From the cell containing the given text, extract its center point as (x, y) coordinate. 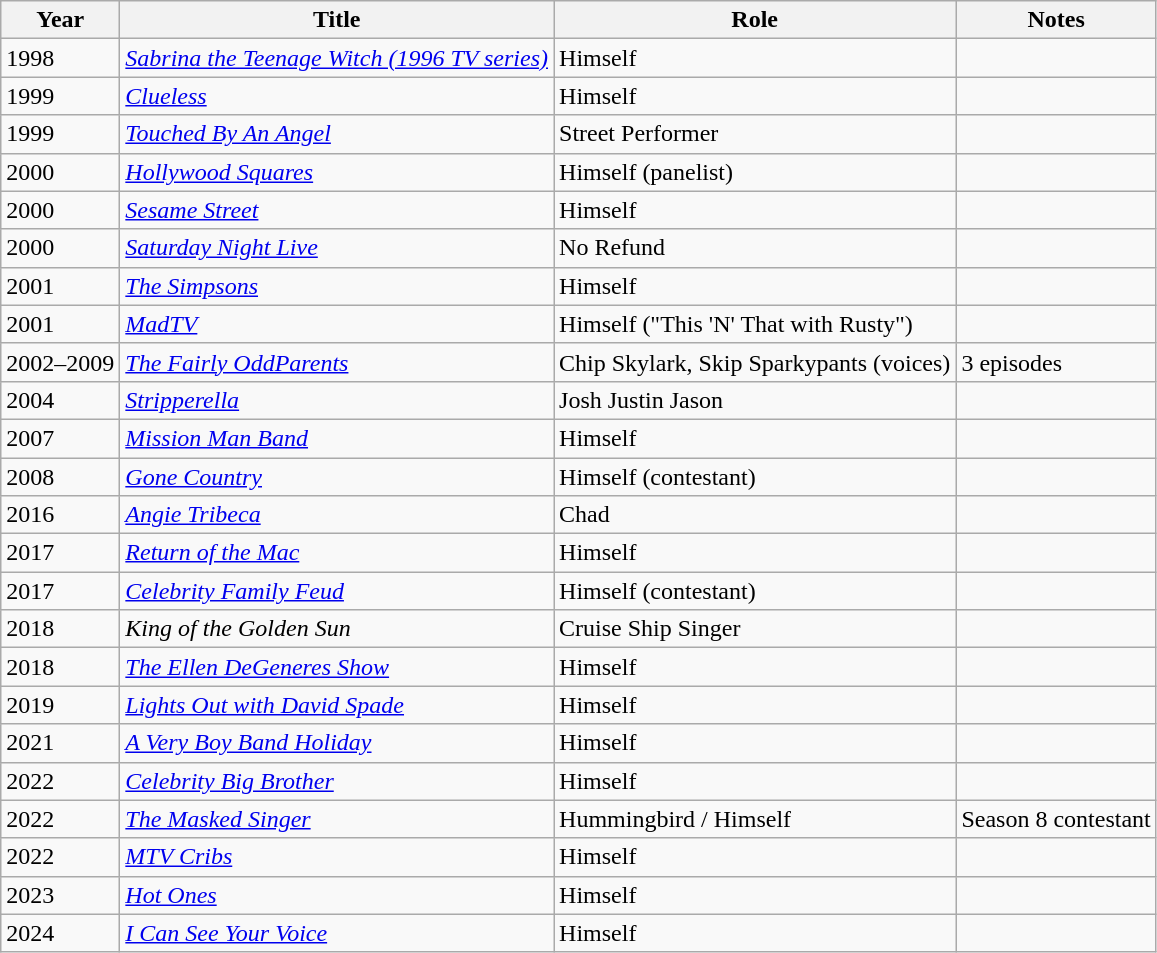
Saturday Night Live (337, 248)
Stripperella (337, 400)
Josh Justin Jason (755, 400)
Return of the Mac (337, 553)
3 episodes (1056, 362)
Hummingbird / Himself (755, 819)
The Masked Singer (337, 819)
Street Performer (755, 134)
Year (60, 20)
2021 (60, 743)
Gone Country (337, 477)
Clueless (337, 96)
1998 (60, 58)
Sabrina the Teenage Witch (1996 TV series) (337, 58)
Touched By An Angel (337, 134)
2008 (60, 477)
No Refund (755, 248)
A Very Boy Band Holiday (337, 743)
Hollywood Squares (337, 172)
Notes (1056, 20)
MadTV (337, 324)
Season 8 contestant (1056, 819)
The Simpsons (337, 286)
King of the Golden Sun (337, 629)
2007 (60, 438)
The Fairly OddParents (337, 362)
2024 (60, 933)
Celebrity Family Feud (337, 591)
2019 (60, 705)
Chad (755, 515)
Lights Out with David Spade (337, 705)
The Ellen DeGeneres Show (337, 667)
2023 (60, 895)
Himself ("This 'N' That with Rusty") (755, 324)
I Can See Your Voice (337, 933)
Chip Skylark, Skip Sparkypants (voices) (755, 362)
2016 (60, 515)
Angie Tribeca (337, 515)
MTV Cribs (337, 857)
2002–2009 (60, 362)
Title (337, 20)
Hot Ones (337, 895)
Himself (panelist) (755, 172)
Cruise Ship Singer (755, 629)
Role (755, 20)
Mission Man Band (337, 438)
Celebrity Big Brother (337, 781)
Sesame Street (337, 210)
2004 (60, 400)
